Identify which cell holds the provided text, then report its (X, Y) central coordinate. 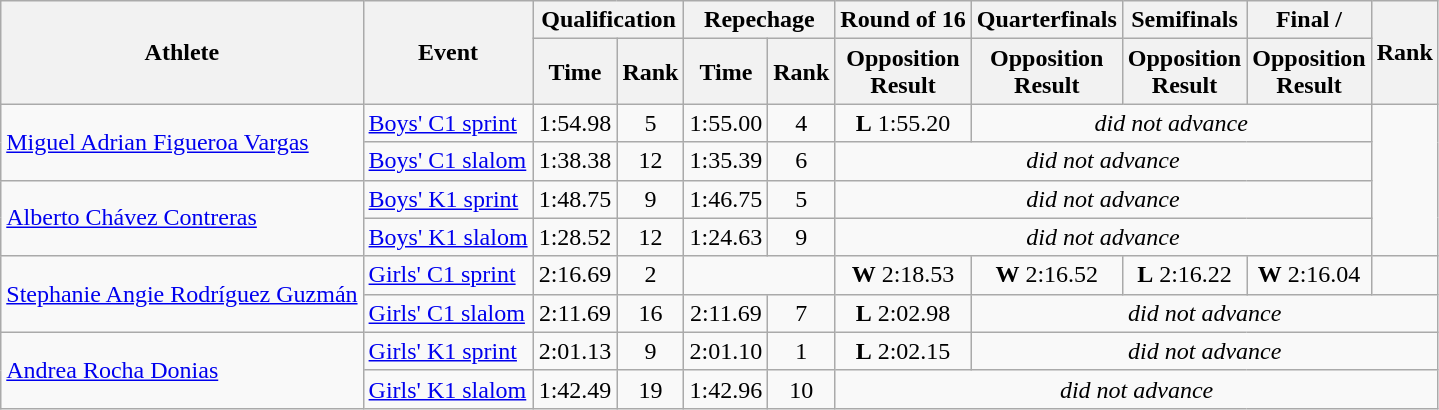
1:55.00 (726, 123)
W 2:16.52 (1046, 275)
Event (448, 52)
2:01.10 (726, 351)
19 (650, 389)
W 2:16.04 (1309, 275)
1:38.38 (575, 161)
1:28.52 (575, 237)
4 (802, 123)
Quarterfinals (1046, 20)
Stephanie Angie Rodríguez Guzmán (182, 294)
L 2:02.15 (903, 351)
Girls' C1 slalom (448, 313)
Miguel Adrian Figueroa Vargas (182, 142)
2:16.69 (575, 275)
Girls' K1 sprint (448, 351)
Alberto Chávez Contreras (182, 218)
1:54.98 (575, 123)
Andrea Rocha Donias (182, 370)
Boys' K1 sprint (448, 199)
Final / (1309, 20)
1:46.75 (726, 199)
6 (802, 161)
10 (802, 389)
Girls' K1 slalom (448, 389)
W 2:18.53 (903, 275)
1:42.49 (575, 389)
Boys' C1 sprint (448, 123)
1 (802, 351)
Round of 16 (903, 20)
1:42.96 (726, 389)
1:48.75 (575, 199)
Girls' C1 sprint (448, 275)
Semifinals (1184, 20)
2:01.13 (575, 351)
L 1:55.20 (903, 123)
2 (650, 275)
Athlete (182, 52)
L 2:16.22 (1184, 275)
Boys' C1 slalom (448, 161)
Boys' K1 slalom (448, 237)
L 2:02.98 (903, 313)
16 (650, 313)
Repechage (760, 20)
Qualification (608, 20)
1:24.63 (726, 237)
1:35.39 (726, 161)
7 (802, 313)
